Determine the [x, y] coordinate at the center of the cell enclosing the given text.  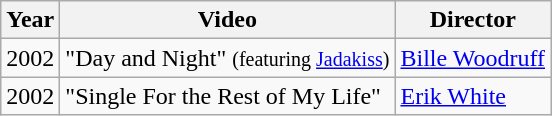
Bille Woodruff [473, 58]
Year [30, 20]
Video [228, 20]
Erik White [473, 96]
"Single For the Rest of My Life" [228, 96]
"Day and Night" (featuring Jadakiss) [228, 58]
Director [473, 20]
